Identify which cell holds the provided text, then report its [x, y] central coordinate. 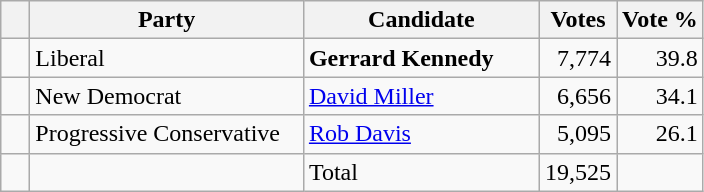
Gerrard Kennedy [421, 58]
Vote % [660, 20]
Liberal [167, 58]
6,656 [578, 96]
Candidate [421, 20]
26.1 [660, 134]
Party [167, 20]
7,774 [578, 58]
Rob Davis [421, 134]
Votes [578, 20]
34.1 [660, 96]
Progressive Conservative [167, 134]
39.8 [660, 58]
19,525 [578, 172]
Total [421, 172]
5,095 [578, 134]
New Democrat [167, 96]
David Miller [421, 96]
